Detect which cell encompasses the target text, then output its [X, Y] center coordinate. 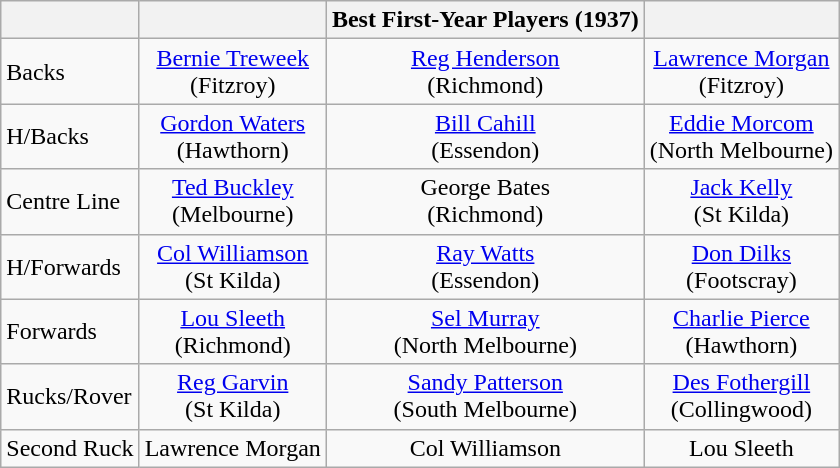
Jack Kelly(St Kilda) [741, 202]
Col Williamson(St Kilda) [232, 266]
Des Fothergill(Collingwood) [741, 396]
Reg Garvin(St Kilda) [232, 396]
Lou Sleeth(Richmond) [232, 332]
Lou Sleeth [741, 448]
Bill Cahill(Essendon) [485, 136]
Ted Buckley(Melbourne) [232, 202]
Rucks/Rover [70, 396]
Best First-Year Players (1937) [485, 20]
Lawrence Morgan(Fitzroy) [741, 72]
Sandy Patterson(South Melbourne) [485, 396]
Charlie Pierce(Hawthorn) [741, 332]
Col Williamson [485, 448]
Bernie Treweek(Fitzroy) [232, 72]
Second Ruck [70, 448]
Ray Watts(Essendon) [485, 266]
Sel Murray(North Melbourne) [485, 332]
H/Forwards [70, 266]
George Bates(Richmond) [485, 202]
Forwards [70, 332]
Eddie Morcom(North Melbourne) [741, 136]
Backs [70, 72]
H/Backs [70, 136]
Reg Henderson(Richmond) [485, 72]
Lawrence Morgan [232, 448]
Centre Line [70, 202]
Don Dilks(Footscray) [741, 266]
Gordon Waters(Hawthorn) [232, 136]
